For the text-containing cell, return its midpoint in (X, Y) coordinate format. 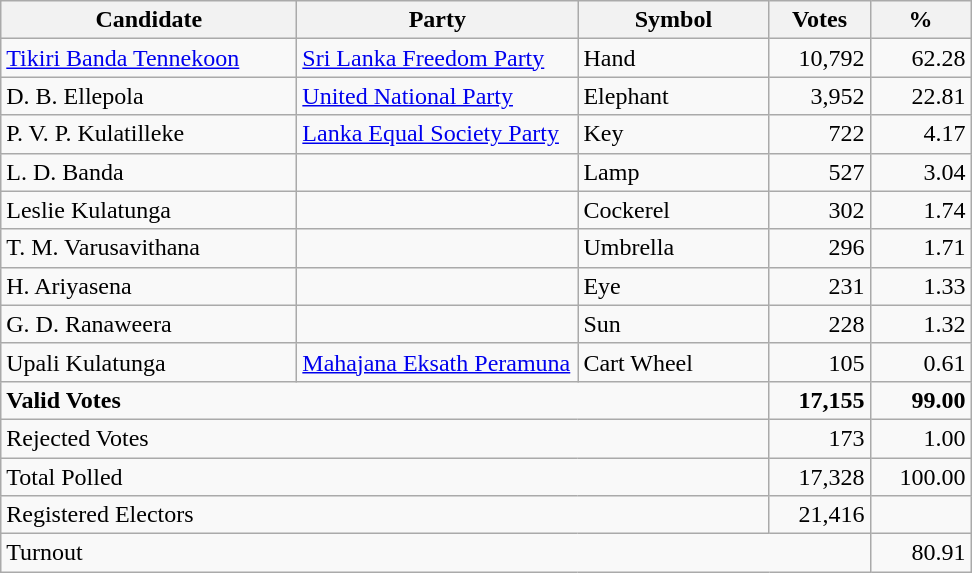
302 (820, 210)
3.04 (920, 172)
H. Ariyasena (149, 286)
296 (820, 248)
Hand (674, 58)
% (920, 20)
Lanka Equal Society Party (438, 134)
L. D. Banda (149, 172)
1.00 (920, 438)
Registered Electors (385, 515)
Total Polled (385, 477)
99.00 (920, 400)
105 (820, 362)
Rejected Votes (385, 438)
United National Party (438, 96)
21,416 (820, 515)
228 (820, 324)
Mahajana Eksath Peramuna (438, 362)
1.33 (920, 286)
T. M. Varusavithana (149, 248)
Valid Votes (385, 400)
173 (820, 438)
Lamp (674, 172)
Turnout (436, 553)
100.00 (920, 477)
22.81 (920, 96)
0.61 (920, 362)
527 (820, 172)
4.17 (920, 134)
231 (820, 286)
Umbrella (674, 248)
D. B. Ellepola (149, 96)
3,952 (820, 96)
1.71 (920, 248)
Cart Wheel (674, 362)
Sun (674, 324)
Eye (674, 286)
Candidate (149, 20)
722 (820, 134)
Symbol (674, 20)
17,328 (820, 477)
G. D. Ranaweera (149, 324)
Leslie Kulatunga (149, 210)
Votes (820, 20)
1.32 (920, 324)
Sri Lanka Freedom Party (438, 58)
P. V. P. Kulatilleke (149, 134)
10,792 (820, 58)
Cockerel (674, 210)
Key (674, 134)
17,155 (820, 400)
Party (438, 20)
Elephant (674, 96)
62.28 (920, 58)
Upali Kulatunga (149, 362)
1.74 (920, 210)
80.91 (920, 553)
Tikiri Banda Tennekoon (149, 58)
